Scan for the cell matching the given text and deliver its (x, y) coordinate at center. 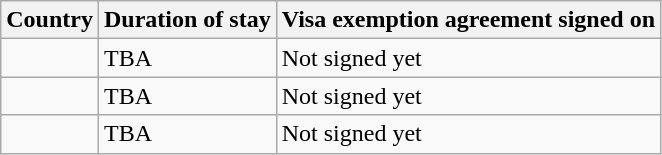
Visa exemption agreement signed on (468, 20)
Duration of stay (187, 20)
Country (50, 20)
